Find where the given text appears and provide that cell's center as (x, y) coordinate. 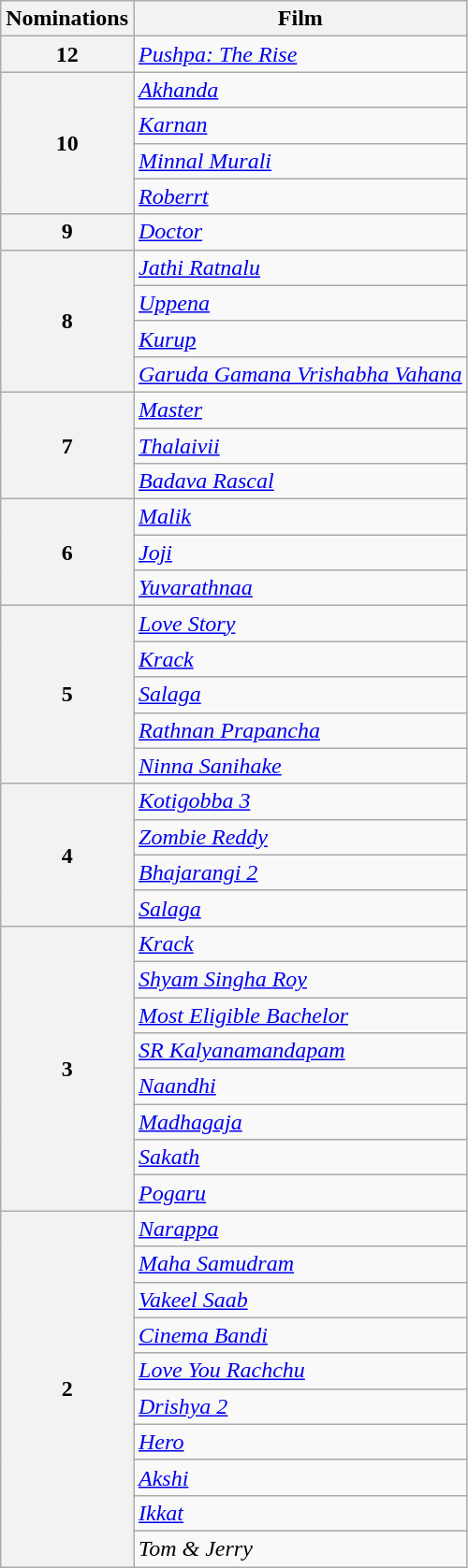
Maha Samudram (300, 1264)
6 (67, 553)
Tom & Jerry (300, 1548)
Joji (300, 553)
Thalaivii (300, 446)
Karnan (300, 125)
Badava Rascal (300, 482)
Narappa (300, 1229)
Garuda Gamana Vrishabha Vahana (300, 374)
Shyam Singha Roy (300, 979)
Most Eligible Bachelor (300, 1014)
Pushpa: The Rise (300, 54)
Madhagaja (300, 1122)
2 (67, 1389)
Bhajarangi 2 (300, 872)
7 (67, 445)
Jathi Ratnalu (300, 267)
Master (300, 410)
12 (67, 54)
Love You Rachchu (300, 1371)
Ninna Sanihake (300, 766)
Rathnan Prapancha (300, 730)
Film (300, 19)
4 (67, 855)
Pogaru (300, 1193)
Drishya 2 (300, 1406)
Malik (300, 517)
9 (67, 232)
Nominations (67, 19)
Minnal Murali (300, 161)
Hero (300, 1442)
Roberrt (300, 196)
8 (67, 321)
Akhanda (300, 90)
Yuvarathnaa (300, 588)
Naandhi (300, 1086)
Uppena (300, 303)
Doctor (300, 232)
10 (67, 143)
Ikkat (300, 1513)
5 (67, 695)
Sakath (300, 1158)
Kotigobba 3 (300, 801)
3 (67, 1068)
Vakeel Saab (300, 1300)
Zombie Reddy (300, 837)
Cinema Bandi (300, 1335)
Akshi (300, 1477)
SR Kalyanamandapam (300, 1051)
Love Story (300, 624)
Kurup (300, 338)
